Pinpoint the cell where the given text exists, returning its [X, Y] midpoint coordinate. 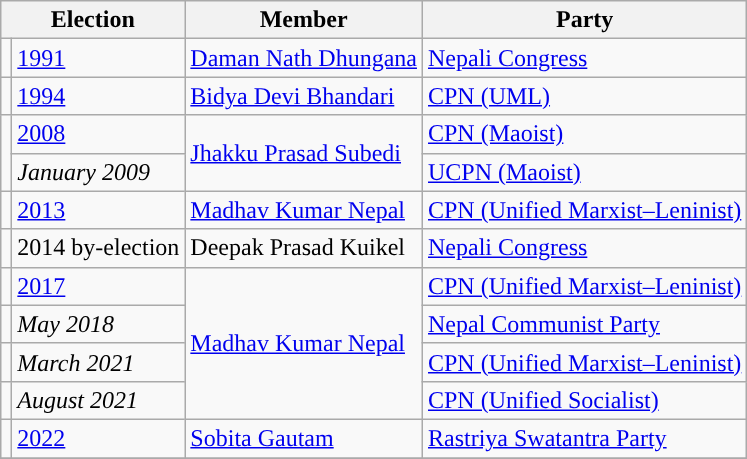
CPN (UML) [584, 96]
2022 [98, 438]
2008 [98, 134]
May 2018 [98, 324]
2017 [98, 286]
January 2009 [98, 172]
August 2021 [98, 400]
Jhakku Prasad Subedi [304, 153]
UCPN (Maoist) [584, 172]
Nepal Communist Party [584, 324]
CPN (Maoist) [584, 134]
Sobita Gautam [304, 438]
Deepak Prasad Kuikel [304, 248]
Party [584, 20]
Rastriya Swatantra Party [584, 438]
2014 by-election [98, 248]
Member [304, 20]
Daman Nath Dhungana [304, 58]
1991 [98, 58]
1994 [98, 96]
2013 [98, 210]
CPN (Unified Socialist) [584, 400]
March 2021 [98, 362]
Bidya Devi Bhandari [304, 96]
Election [93, 20]
